Extract the [X, Y] coordinate from the center of the cell holding the provided text.  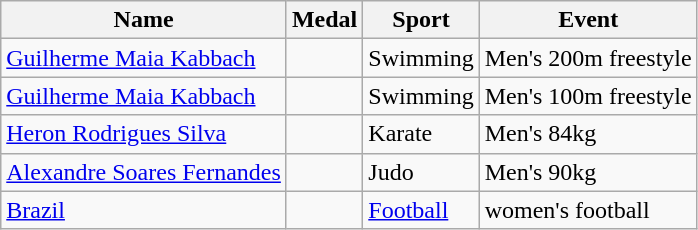
Men's 100m freestyle [588, 96]
Judo [421, 172]
Alexandre Soares Fernandes [144, 172]
Men's 84kg [588, 134]
Brazil [144, 210]
women's football [588, 210]
Karate [421, 134]
Men's 90kg [588, 172]
Men's 200m freestyle [588, 58]
Football [421, 210]
Medal [324, 20]
Name [144, 20]
Heron Rodrigues Silva [144, 134]
Sport [421, 20]
Event [588, 20]
